Capture the cell that displays the provided text and extract its [x, y] central coordinate. 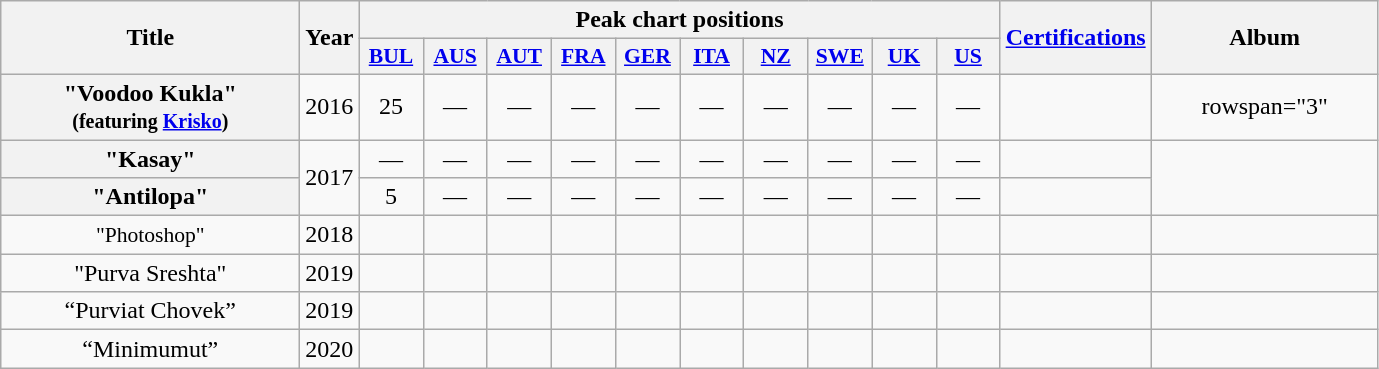
2016 [330, 106]
2017 [330, 178]
Year [330, 38]
Album [1264, 38]
"Antilopa" [150, 197]
Peak chart positions [680, 20]
2020 [330, 349]
"Voodoo Kukla" (featuring Krisko) [150, 106]
25 [391, 106]
“Purviat Chovek” [150, 311]
"Purva Sreshta" [150, 273]
UK [904, 57]
US [968, 57]
"Kasay" [150, 159]
AUT [519, 57]
2018 [330, 235]
SWE [840, 57]
GER [647, 57]
ITA [712, 57]
NZ [776, 57]
“Minimumut” [150, 349]
Title [150, 38]
5 [391, 197]
Certifications [1076, 38]
"Photoshop" [150, 235]
AUS [455, 57]
rowspan="3" [1264, 106]
FRA [583, 57]
BUL [391, 57]
